From the cell containing the given text, extract its center point as [X, Y] coordinate. 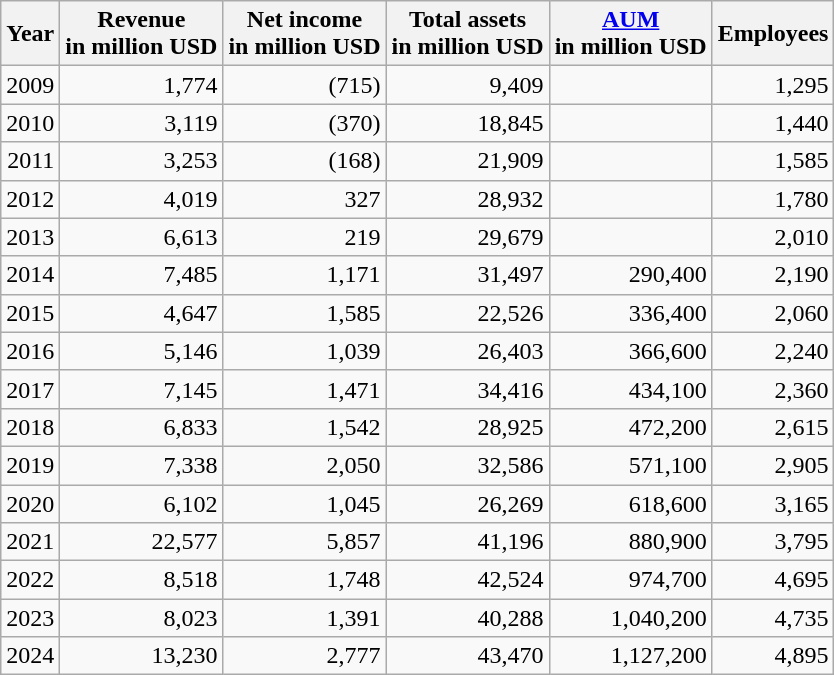
2012 [30, 199]
1,471 [304, 389]
3,165 [773, 503]
472,200 [630, 427]
434,100 [630, 389]
4,735 [773, 618]
21,909 [468, 161]
40,288 [468, 618]
AUMin million USD [630, 34]
26,269 [468, 503]
1,039 [304, 351]
31,497 [468, 275]
4,695 [773, 580]
2,190 [773, 275]
6,833 [142, 427]
9,409 [468, 85]
2013 [30, 237]
18,845 [468, 123]
42,524 [468, 580]
880,900 [630, 542]
8,023 [142, 618]
974,700 [630, 580]
2,905 [773, 465]
5,857 [304, 542]
2009 [30, 85]
2011 [30, 161]
3,253 [142, 161]
2023 [30, 618]
13,230 [142, 656]
Year [30, 34]
4,647 [142, 313]
26,403 [468, 351]
22,526 [468, 313]
1,391 [304, 618]
2010 [30, 123]
Total assetsin million USD [468, 34]
34,416 [468, 389]
1,040,200 [630, 618]
2024 [30, 656]
3,795 [773, 542]
28,932 [468, 199]
32,586 [468, 465]
1,780 [773, 199]
2017 [30, 389]
8,518 [142, 580]
4,019 [142, 199]
7,145 [142, 389]
1,748 [304, 580]
2021 [30, 542]
2,240 [773, 351]
366,600 [630, 351]
336,400 [630, 313]
327 [304, 199]
22,577 [142, 542]
2018 [30, 427]
4,895 [773, 656]
290,400 [630, 275]
(168) [304, 161]
2,615 [773, 427]
2,777 [304, 656]
2015 [30, 313]
3,119 [142, 123]
618,600 [630, 503]
1,171 [304, 275]
Employees [773, 34]
41,196 [468, 542]
2,050 [304, 465]
6,613 [142, 237]
1,440 [773, 123]
6,102 [142, 503]
2016 [30, 351]
1,542 [304, 427]
1,295 [773, 85]
2,060 [773, 313]
1,045 [304, 503]
43,470 [468, 656]
(715) [304, 85]
1,127,200 [630, 656]
Revenuein million USD [142, 34]
Net incomein million USD [304, 34]
28,925 [468, 427]
571,100 [630, 465]
7,338 [142, 465]
2,360 [773, 389]
2020 [30, 503]
219 [304, 237]
29,679 [468, 237]
5,146 [142, 351]
1,774 [142, 85]
2,010 [773, 237]
7,485 [142, 275]
(370) [304, 123]
2022 [30, 580]
2014 [30, 275]
2019 [30, 465]
